For the text-containing cell, return its midpoint in [X, Y] coordinate format. 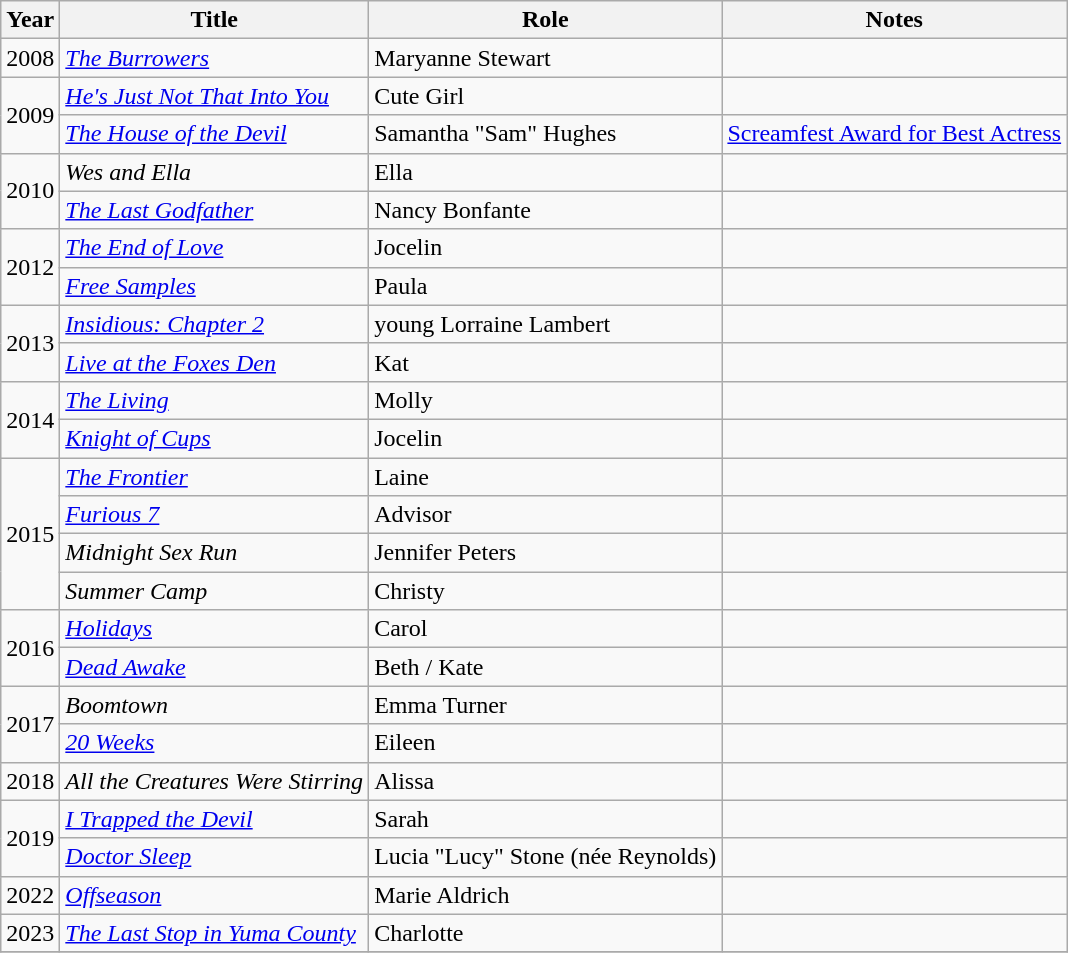
Free Samples [214, 286]
Kat [546, 362]
Maryanne Stewart [546, 58]
Beth / Kate [546, 667]
Sarah [546, 819]
The Living [214, 400]
Holidays [214, 629]
Live at the Foxes Den [214, 362]
Title [214, 20]
2008 [30, 58]
2023 [30, 933]
Christy [546, 591]
Nancy Bonfante [546, 210]
Lucia "Lucy" Stone (née Reynolds) [546, 857]
Samantha "Sam" Hughes [546, 134]
Screamfest Award for Best Actress [894, 134]
2019 [30, 838]
2012 [30, 267]
2010 [30, 191]
Midnight Sex Run [214, 553]
Wes and Ella [214, 172]
The Last Stop in Yuma County [214, 933]
He's Just Not That Into You [214, 96]
Alissa [546, 781]
Knight of Cups [214, 438]
20 Weeks [214, 743]
2015 [30, 534]
Cute Girl [546, 96]
Carol [546, 629]
Eileen [546, 743]
Emma Turner [546, 705]
young Lorraine Lambert [546, 324]
All the Creatures Were Stirring [214, 781]
Offseason [214, 895]
2014 [30, 419]
Laine [546, 477]
2016 [30, 648]
The End of Love [214, 248]
Doctor Sleep [214, 857]
Notes [894, 20]
The Burrowers [214, 58]
The Frontier [214, 477]
The Last Godfather [214, 210]
Boomtown [214, 705]
Ella [546, 172]
Molly [546, 400]
I Trapped the Devil [214, 819]
Paula [546, 286]
2018 [30, 781]
Insidious: Chapter 2 [214, 324]
Marie Aldrich [546, 895]
Dead Awake [214, 667]
Furious 7 [214, 515]
Year [30, 20]
2013 [30, 343]
Jennifer Peters [546, 553]
Summer Camp [214, 591]
Charlotte [546, 933]
Role [546, 20]
2017 [30, 724]
The House of the Devil [214, 134]
Advisor [546, 515]
2022 [30, 895]
2009 [30, 115]
